Scan for the cell matching the given text and deliver its (x, y) coordinate at center. 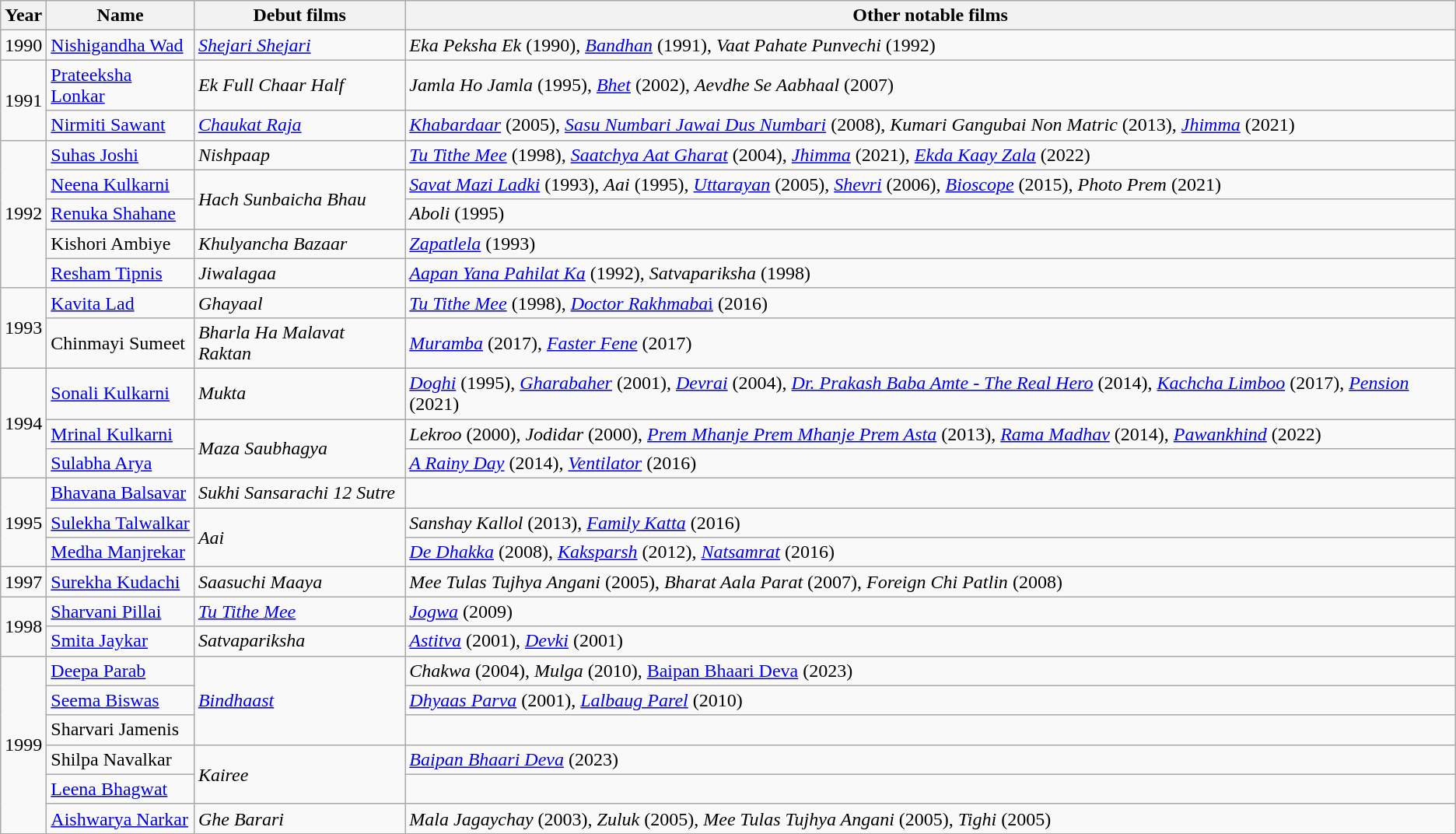
Eka Peksha Ek (1990), Bandhan (1991), Vaat Pahate Punvechi (1992) (930, 45)
Name (121, 16)
Maza Saubhagya (299, 448)
1994 (23, 423)
Jogwa (2009) (930, 611)
Sulabha Arya (121, 464)
Sanshay Kallol (2013), Family Katta (2016) (930, 523)
Shilpa Navalkar (121, 759)
Satvapariksha (299, 641)
Aai (299, 538)
Seema Biswas (121, 700)
Neena Kulkarni (121, 184)
Year (23, 16)
Smita Jaykar (121, 641)
Muramba (2017), Faster Fene (2017) (930, 342)
Tu Tithe Mee (1998), Doctor Rakhmabai (2016) (930, 303)
Saasuchi Maaya (299, 582)
Sulekha Talwalkar (121, 523)
A Rainy Day (2014), Ventilator (2016) (930, 464)
Deepa Parab (121, 671)
Sonali Kulkarni (121, 394)
Mee Tulas Tujhya Angani (2005), Bharat Aala Parat (2007), Foreign Chi Patlin (2008) (930, 582)
1990 (23, 45)
Bharla Ha Malavat Raktan (299, 342)
Dhyaas Parva (2001), Lalbaug Parel (2010) (930, 700)
Suhas Joshi (121, 155)
Chakwa (2004), Mulga (2010), Baipan Bhaari Deva (2023) (930, 671)
Khulyancha Bazaar (299, 244)
Medha Manjrekar (121, 552)
Shejari Shejari (299, 45)
Jamla Ho Jamla (1995), Bhet (2002), Aevdhe Se Aabhaal (2007) (930, 86)
Leena Bhagwat (121, 789)
Khabardaar (2005), Sasu Numbari Jawai Dus Numbari (2008), Kumari Gangubai Non Matric (2013), Jhimma (2021) (930, 125)
Nishpaap (299, 155)
Nirmiti Sawant (121, 125)
Astitva (2001), Devki (2001) (930, 641)
Mala Jagaychay (2003), Zuluk (2005), Mee Tulas Tujhya Angani (2005), Tighi (2005) (930, 818)
Zapatlela (1993) (930, 244)
1998 (23, 626)
Sukhi Sansarachi 12 Sutre (299, 493)
Aapan Yana Pahilat Ka (1992), Satvapariksha (1998) (930, 273)
Savat Mazi Ladki (1993), Aai (1995), Uttarayan (2005), Shevri (2006), Bioscope (2015), Photo Prem (2021) (930, 184)
Tu Tithe Mee (299, 611)
1992 (23, 214)
Renuka Shahane (121, 214)
Other notable films (930, 16)
Bhavana Balsavar (121, 493)
Kairee (299, 774)
1995 (23, 523)
1999 (23, 745)
Kavita Lad (121, 303)
Ek Full Chaar Half (299, 86)
Mukta (299, 394)
1993 (23, 328)
Ghayaal (299, 303)
Chinmayi Sumeet (121, 342)
Prateeksha Lonkar (121, 86)
Aboli (1995) (930, 214)
1997 (23, 582)
Aishwarya Narkar (121, 818)
Tu Tithe Mee (1998), Saatchya Aat Gharat (2004), Jhimma (2021), Ekda Kaay Zala (2022) (930, 155)
Jiwalagaa (299, 273)
Ghe Barari (299, 818)
Kishori Ambiye (121, 244)
1991 (23, 100)
Baipan Bhaari Deva (2023) (930, 759)
Bindhaast (299, 700)
Surekha Kudachi (121, 582)
De Dhakka (2008), Kaksparsh (2012), Natsamrat (2016) (930, 552)
Hach Sunbaicha Bhau (299, 199)
Resham Tipnis (121, 273)
Debut films (299, 16)
Sharvani Pillai (121, 611)
Sharvari Jamenis (121, 730)
Mrinal Kulkarni (121, 433)
Nishigandha Wad (121, 45)
Doghi (1995), Gharabaher (2001), Devrai (2004), Dr. Prakash Baba Amte - The Real Hero (2014), Kachcha Limboo (2017), Pension (2021) (930, 394)
Lekroo (2000), Jodidar (2000), Prem Mhanje Prem Mhanje Prem Asta (2013), Rama Madhav (2014), Pawankhind (2022) (930, 433)
Chaukat Raja (299, 125)
